Provide the [X, Y] coordinate of the cell's center where the given text is located.  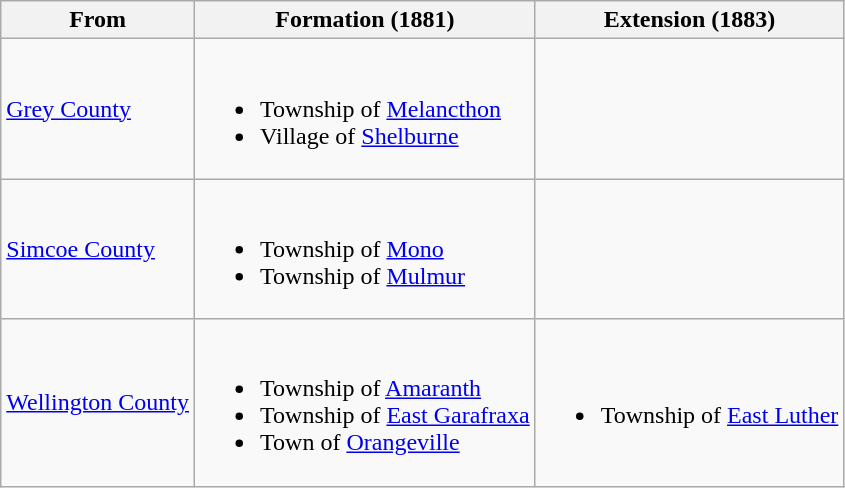
Formation (1881) [366, 20]
Township of AmaranthTownship of East GarafraxaTown of Orangeville [366, 402]
Township of East Luther [690, 402]
From [98, 20]
Extension (1883) [690, 20]
Township of MelancthonVillage of Shelburne [366, 109]
Wellington County [98, 402]
Grey County [98, 109]
Simcoe County [98, 249]
Township of MonoTownship of Mulmur [366, 249]
